Return the [x, y] coordinate for the center point of the cell that contains the specified text.  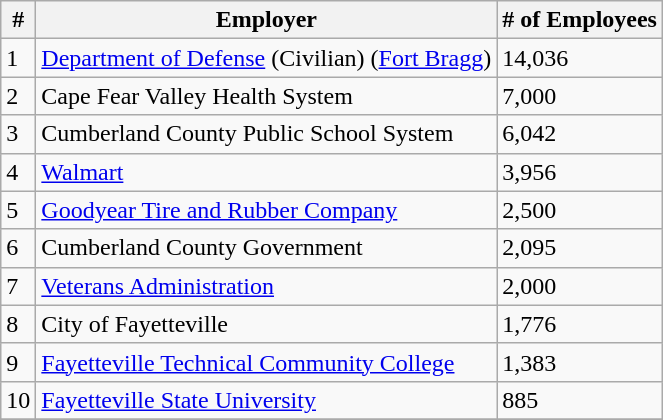
7 [18, 286]
2,000 [580, 286]
Employer [266, 20]
Goodyear Tire and Rubber Company [266, 210]
Walmart [266, 172]
14,036 [580, 58]
# [18, 20]
9 [18, 362]
7,000 [580, 96]
Cape Fear Valley Health System [266, 96]
1,383 [580, 362]
City of Fayetteville [266, 324]
6 [18, 248]
1 [18, 58]
Veterans Administration [266, 286]
3 [18, 134]
Department of Defense (Civilian) (Fort Bragg) [266, 58]
1,776 [580, 324]
10 [18, 400]
2,095 [580, 248]
2 [18, 96]
# of Employees [580, 20]
6,042 [580, 134]
2,500 [580, 210]
5 [18, 210]
Fayetteville State University [266, 400]
Cumberland County Government [266, 248]
Fayetteville Technical Community College [266, 362]
885 [580, 400]
8 [18, 324]
4 [18, 172]
3,956 [580, 172]
Cumberland County Public School System [266, 134]
